Detect which cell encompasses the target text, then output its [x, y] center coordinate. 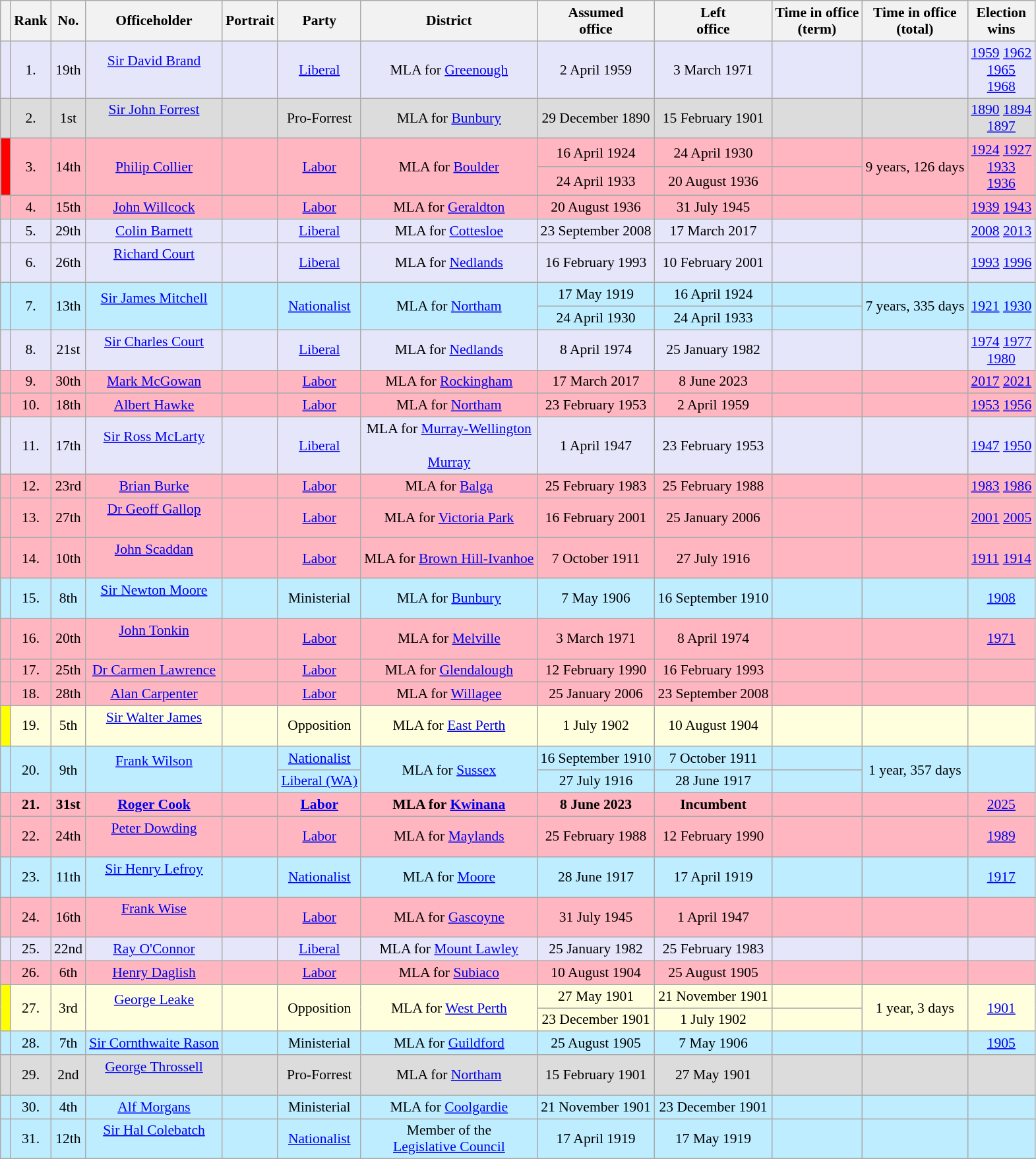
George Throssell [154, 1075]
30th [69, 382]
1971 [1001, 638]
27. [30, 1007]
Time in office(term) [818, 21]
Mark McGowan [154, 382]
Sir Henry Lefroy [154, 877]
MLA for Geraldton [448, 208]
6th [69, 973]
2025 [1001, 805]
18. [30, 694]
31st [69, 805]
MLA for Glendalough [448, 670]
8th [69, 599]
Rank [30, 21]
4. [30, 208]
John Scaddan [154, 558]
MLA for Rockingham [448, 382]
MLA for Maylands [448, 837]
John Willcock [154, 208]
29 December 1890 [596, 119]
Electionwins [1001, 21]
1 year, 357 days [915, 770]
27th [69, 518]
1924 192719331936 [1001, 167]
5. [30, 231]
Frank Wilson [154, 770]
George Leake [154, 1007]
MLA for Boulder [448, 167]
26th [69, 262]
1905 [1001, 1044]
Member of theLegislative Council [448, 1139]
Leftoffice [714, 21]
10th [69, 558]
30. [30, 1107]
2008 2013 [1001, 231]
Incumbent [714, 805]
17th [69, 446]
2001 2005 [1001, 518]
Philip Collier [154, 167]
11. [30, 446]
1901 [1001, 1007]
Alf Morgans [154, 1107]
4th [69, 1107]
31. [30, 1139]
29th [69, 231]
12. [30, 486]
Liberal (WA) [319, 781]
25th [69, 670]
MLA for Mount Lawley [448, 949]
9. [30, 382]
1921 1930 [1001, 306]
MLA for Victoria Park [448, 518]
MLA for Melville [448, 638]
20. [30, 770]
Colin Barnett [154, 231]
23. [30, 877]
7. [30, 306]
MLA for Gascoyne [448, 918]
MLA for Kwinana [448, 805]
1917 [1001, 877]
5th [69, 727]
21. [30, 805]
Sir James Mitchell [154, 306]
25. [30, 949]
24. [30, 918]
MLA for Brown Hill-Ivanhoe [448, 558]
7th [69, 1044]
Sir David Brand [154, 70]
2nd [69, 1075]
1. [30, 70]
No. [69, 21]
1959 196219651968 [1001, 70]
MLA for Guildford [448, 1044]
18th [69, 405]
11th [69, 877]
Frank Wise [154, 918]
1993 1996 [1001, 262]
Henry Daglish [154, 973]
23rd [69, 486]
Portrait [250, 21]
15th [69, 208]
1st [69, 119]
MLA for Murray-WellingtonMurray [448, 446]
Peter Dowding [154, 837]
1908 [1001, 599]
Sir Charles Court [154, 349]
28th [69, 694]
14. [30, 558]
3rd [69, 1007]
22nd [69, 949]
Sir John Forrest [154, 119]
16th [69, 918]
1953 1956 [1001, 405]
14th [69, 167]
MLA for West Perth [448, 1007]
MLA for Coolgardie [448, 1107]
12th [69, 1139]
Sir Newton Moore [154, 599]
15. [30, 599]
21st [69, 349]
Sir Walter James [154, 727]
16. [30, 638]
Roger Cook [154, 805]
MLA for Sussex [448, 770]
Dr Carmen Lawrence [154, 670]
1983 1986 [1001, 486]
1939 1943 [1001, 208]
2. [30, 119]
26. [30, 973]
MLA for Cottesloe [448, 231]
Time in office(total) [915, 21]
19. [30, 727]
Brian Burke [154, 486]
16 February 2001 [596, 518]
9 years, 126 days [915, 167]
3. [30, 167]
1 year, 3 days [915, 1007]
22. [30, 837]
19th [69, 70]
Alan Carpenter [154, 694]
MLA for Balga [448, 486]
Sir Hal Colebatch [154, 1139]
8. [30, 349]
13th [69, 306]
10. [30, 405]
1989 [1001, 837]
Albert Hawke [154, 405]
17. [30, 670]
7 years, 335 days [915, 306]
24th [69, 837]
MLA for Greenough [448, 70]
10 February 2001 [714, 262]
Sir Ross McLarty [154, 446]
Officeholder [154, 21]
MLA for East Perth [448, 727]
District [448, 21]
28. [30, 1044]
Assumedoffice [596, 21]
20th [69, 638]
MLA for Subiaco [448, 973]
29. [30, 1075]
Sir Cornthwaite Rason [154, 1044]
John Tonkin [154, 638]
Ray O'Connor [154, 949]
Richard Court [154, 262]
2017 2021 [1001, 382]
1911 1914 [1001, 558]
6. [30, 262]
1974 19771980 [1001, 349]
1947 1950 [1001, 446]
9th [69, 770]
MLA for Moore [448, 877]
1890 18941897 [1001, 119]
Party [319, 21]
13. [30, 518]
Dr Geoff Gallop [154, 518]
MLA for Willagee [448, 694]
